Scan for the cell matching the given text and deliver its [x, y] coordinate at center. 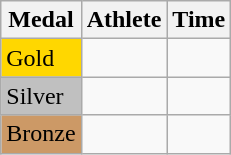
Athlete [124, 20]
Medal [41, 20]
Bronze [41, 134]
Time [199, 20]
Gold [41, 58]
Silver [41, 96]
